Output the [x, y] coordinate of the center of the cell containing the given text.  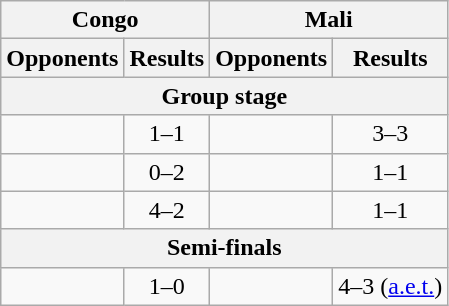
1–0 [167, 286]
4–3 (a.e.t.) [390, 286]
Semi-finals [224, 248]
Group stage [224, 96]
3–3 [390, 134]
4–2 [167, 210]
Congo [106, 20]
Mali [329, 20]
0–2 [167, 172]
